From the cell containing the given text, extract its center point as [X, Y] coordinate. 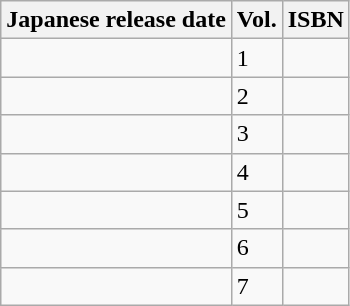
Vol. [256, 20]
Japanese release date [116, 20]
2 [256, 96]
5 [256, 210]
6 [256, 248]
7 [256, 286]
3 [256, 134]
4 [256, 172]
ISBN [316, 20]
1 [256, 58]
